Search for the cell housing the specified text and yield its [X, Y] center coordinate. 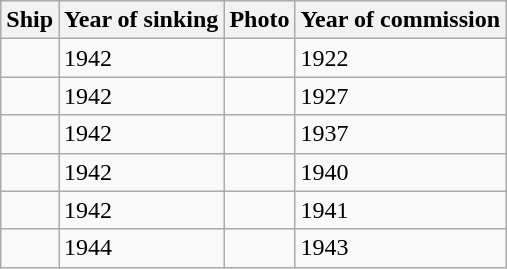
Ship [30, 20]
Year of commission [400, 20]
1937 [400, 134]
Year of sinking [142, 20]
1922 [400, 58]
1943 [400, 248]
1940 [400, 172]
1941 [400, 210]
1944 [142, 248]
1927 [400, 96]
Photo [260, 20]
